Provide the [x, y] coordinate of the cell's center where the given text is located.  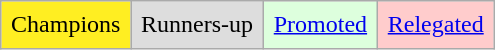
Runners-up [198, 25]
Promoted [320, 25]
Champions [66, 25]
Relegated [436, 25]
